Locate the cell with the specified text and output its [x, y] center coordinate. 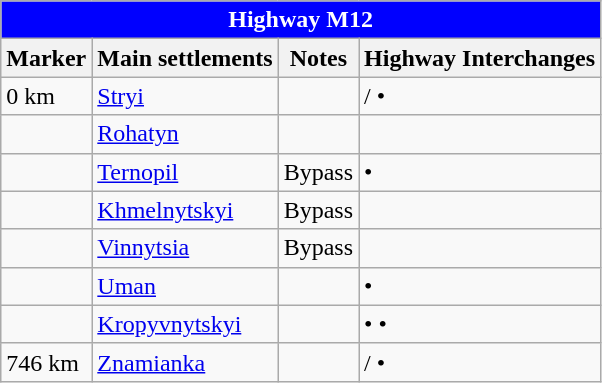
746 km [46, 362]
Znamianka [185, 362]
Khmelnytskyi [185, 210]
Uman [185, 286]
Ternopil [185, 172]
• • [480, 324]
Highway M12 [301, 20]
Notes [318, 58]
Main settlements [185, 58]
Highway Interchanges [480, 58]
Rohatyn [185, 134]
0 km [46, 96]
Vinnytsia [185, 248]
Kropyvnytskyi [185, 324]
Stryi [185, 96]
Marker [46, 58]
